Provide the [X, Y] coordinate of the cell's center where the given text is located.  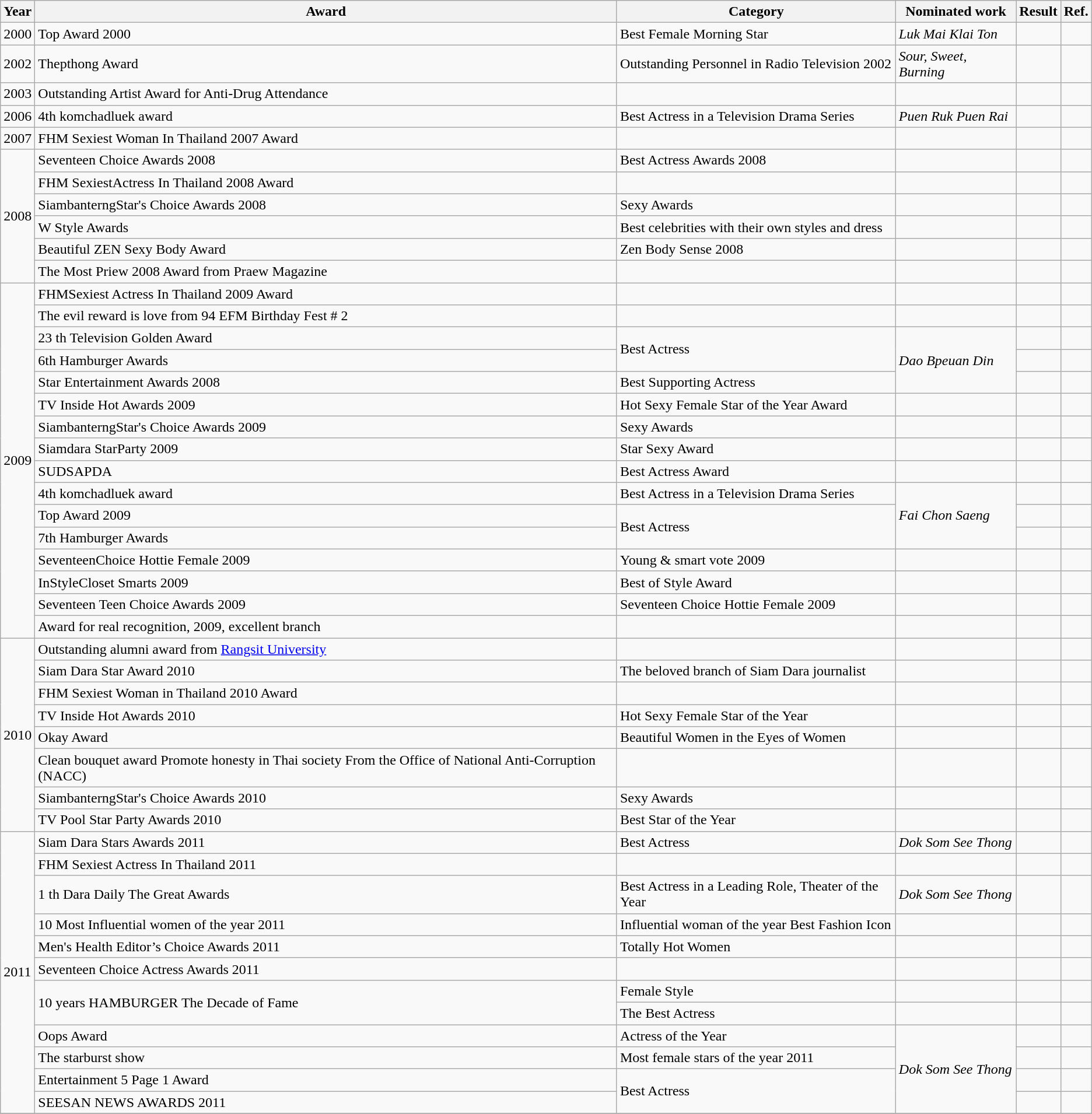
Dao Bpeuan Din [956, 360]
2007 [17, 138]
FHM Sexiest Woman In Thailand 2007 Award [326, 138]
Totally Hot Women [756, 947]
Zen Body Sense 2008 [756, 249]
Actress of the Year [756, 1035]
Fai Chon Saeng [956, 516]
2009 [17, 460]
Okay Award [326, 738]
Seventeen Teen Choice Awards 2009 [326, 604]
2010 [17, 735]
Entertainment 5 Page 1 Award [326, 1080]
The Most Priew 2008 Award from Praew Magazine [326, 271]
Best Actress in a Leading Role, Theater of the Year [756, 895]
The beloved branch of Siam Dara journalist [756, 671]
10 years HAMBURGER The Decade of Fame [326, 1002]
W Style Awards [326, 227]
Siam Dara Stars Awards 2011 [326, 842]
SeventeenChoice Hottie Female 2009 [326, 560]
Influential woman of the year Best Fashion Icon [756, 924]
SEESAN NEWS AWARDS 2011 [326, 1102]
23 th Television Golden Award [326, 338]
Best Actress Award [756, 471]
Men's Health Editor’s Choice Awards 2011 [326, 947]
Siamdara StarParty 2009 [326, 449]
6th Hamburger Awards [326, 360]
Nominated work [956, 12]
Outstanding alumni award from Rangsit University [326, 649]
Hot Sexy Female Star of the Year [756, 716]
Hot Sexy Female Star of the Year Award [756, 405]
Seventeen Choice Awards 2008 [326, 160]
Best Actress Awards 2008 [756, 160]
Star Sexy Award [756, 449]
Beautiful Women in the Eyes of Women [756, 738]
Best celebrities with their own styles and dress [756, 227]
Best of Style Award [756, 582]
TV Pool Star Party Awards 2010 [326, 820]
Sour, Sweet, Burning [956, 64]
2000 [17, 34]
Clean bouquet award Promote honesty in Thai society From the Office of National Anti-Corruption (NACC) [326, 768]
Puen Ruk Puen Rai [956, 116]
2002 [17, 64]
Star Entertainment Awards 2008 [326, 383]
TV Inside Hot Awards 2010 [326, 716]
Luk Mai Klai Ton [956, 34]
FHM Sexiest Actress In Thailand 2011 [326, 864]
Year [17, 12]
7th Hamburger Awards [326, 538]
FHMSexiest Actress In Thailand 2009 Award [326, 293]
Oops Award [326, 1035]
SiambanterngStar's Choice Awards 2008 [326, 205]
FHM SexiestActress In Thailand 2008 Award [326, 183]
FHM Sexiest Woman in Thailand 2010 Award [326, 693]
Award [326, 12]
2011 [17, 972]
Beautiful ZEN Sexy Body Award [326, 249]
Seventeen Choice Hottie Female 2009 [756, 604]
SiambanterngStar's Choice Awards 2010 [326, 798]
Best Supporting Actress [756, 383]
The Best Actress [756, 1013]
Top Award 2000 [326, 34]
The evil reward is love from 94 EFM Birthday Fest # 2 [326, 316]
Outstanding Artist Award for Anti-Drug Attendance [326, 94]
SUDSAPDA [326, 471]
Result [1038, 12]
Female Style [756, 991]
Category [756, 12]
2006 [17, 116]
Award for real recognition, 2009, excellent branch [326, 626]
Ref. [1076, 12]
Best Star of the Year [756, 820]
Most female stars of the year 2011 [756, 1058]
TV Inside Hot Awards 2009 [326, 405]
The starburst show [326, 1058]
Siam Dara Star Award 2010 [326, 671]
InStyleCloset Smarts 2009 [326, 582]
Best Female Morning Star [756, 34]
1 th Dara Daily The Great Awards [326, 895]
Top Award 2009 [326, 516]
Thepthong Award [326, 64]
2008 [17, 216]
Seventeen Choice Actress Awards 2011 [326, 969]
Young & smart vote 2009 [756, 560]
2003 [17, 94]
10 Most Influential women of the year 2011 [326, 924]
SiambanterngStar's Choice Awards 2009 [326, 427]
Outstanding Personnel in Radio Television 2002 [756, 64]
